Find where the given text appears and provide that cell's center as [X, Y] coordinate. 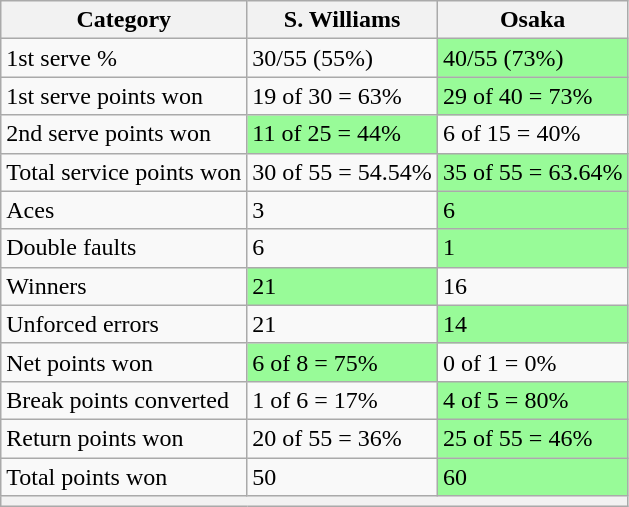
2nd serve points won [124, 134]
Net points won [124, 362]
3 [342, 210]
11 of 25 = 44% [342, 134]
19 of 30 = 63% [342, 96]
6 of 8 = 75% [342, 362]
16 [532, 286]
S. Williams [342, 20]
Return points won [124, 438]
20 of 55 = 36% [342, 438]
60 [532, 477]
30 of 55 = 54.54% [342, 172]
6 of 15 = 40% [532, 134]
30/55 (55%) [342, 58]
1 of 6 = 17% [342, 400]
1st serve % [124, 58]
Winners [124, 286]
0 of 1 = 0% [532, 362]
1 [532, 248]
35 of 55 = 63.64% [532, 172]
Break points converted [124, 400]
Total service points won [124, 172]
Aces [124, 210]
Category [124, 20]
Double faults [124, 248]
Total points won [124, 477]
29 of 40 = 73% [532, 96]
1st serve points won [124, 96]
50 [342, 477]
4 of 5 = 80% [532, 400]
Osaka [532, 20]
14 [532, 324]
25 of 55 = 46% [532, 438]
40/55 (73%) [532, 58]
Unforced errors [124, 324]
